Extract the (x, y) coordinate from the center of the cell holding the provided text.  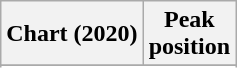
Peakposition (189, 34)
Chart (2020) (72, 34)
